Output the [X, Y] coordinate of the center of the cell containing the given text.  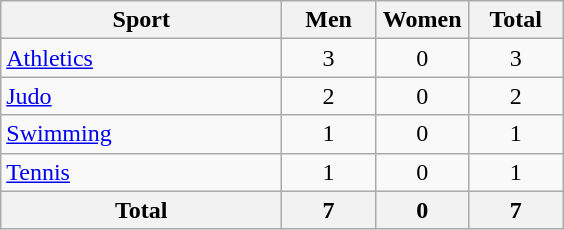
Men [329, 20]
Swimming [142, 134]
Women [422, 20]
Tennis [142, 172]
Athletics [142, 58]
Sport [142, 20]
Judo [142, 96]
